Identify which cell holds the provided text, then report its (X, Y) central coordinate. 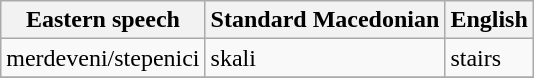
skali (325, 58)
merdeveni/stepenici (103, 58)
Standard Macedonian (325, 20)
Eastern speech (103, 20)
stairs (489, 58)
English (489, 20)
